Provide the [x, y] coordinate of the cell's center where the given text is located.  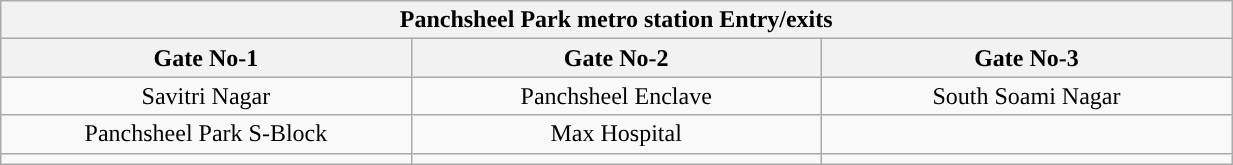
Panchsheel Enclave [616, 96]
Gate No-2 [616, 58]
Panchsheel Park S-Block [206, 134]
Savitri Nagar [206, 96]
Gate No-3 [1026, 58]
Gate No-1 [206, 58]
Max Hospital [616, 134]
Panchsheel Park metro station Entry/exits [616, 20]
South Soami Nagar [1026, 96]
